Output the [X, Y] coordinate of the center of the cell containing the given text.  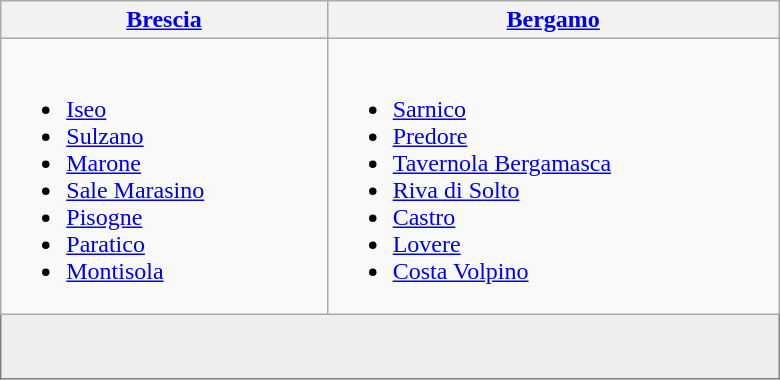
SarnicoPredoreTavernola BergamascaRiva di SoltoCastroLovereCosta Volpino [553, 176]
IseoSulzanoMaroneSale MarasinoPisogneParaticoMontisola [164, 176]
Bergamo [553, 20]
Brescia [164, 20]
